Identify which cell holds the provided text, then report its [x, y] central coordinate. 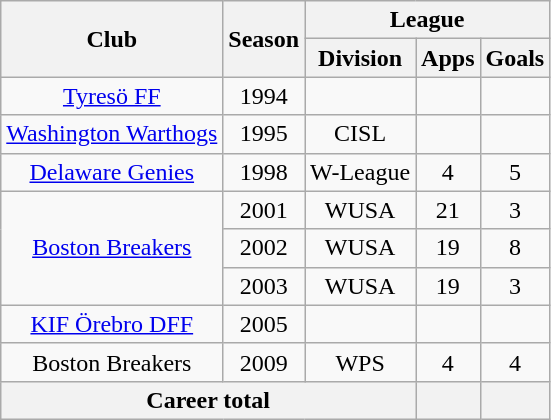
1994 [264, 96]
21 [448, 210]
2003 [264, 286]
8 [515, 248]
2005 [264, 324]
Division [360, 58]
Goals [515, 58]
KIF Örebro DFF [112, 324]
Career total [208, 400]
Season [264, 39]
Delaware Genies [112, 172]
W-League [360, 172]
Club [112, 39]
WPS [360, 362]
2001 [264, 210]
1995 [264, 134]
Apps [448, 58]
Tyresö FF [112, 96]
2009 [264, 362]
CISL [360, 134]
5 [515, 172]
2002 [264, 248]
League [428, 20]
1998 [264, 172]
Washington Warthogs [112, 134]
